Extract the (X, Y) coordinate from the center of the cell holding the provided text.  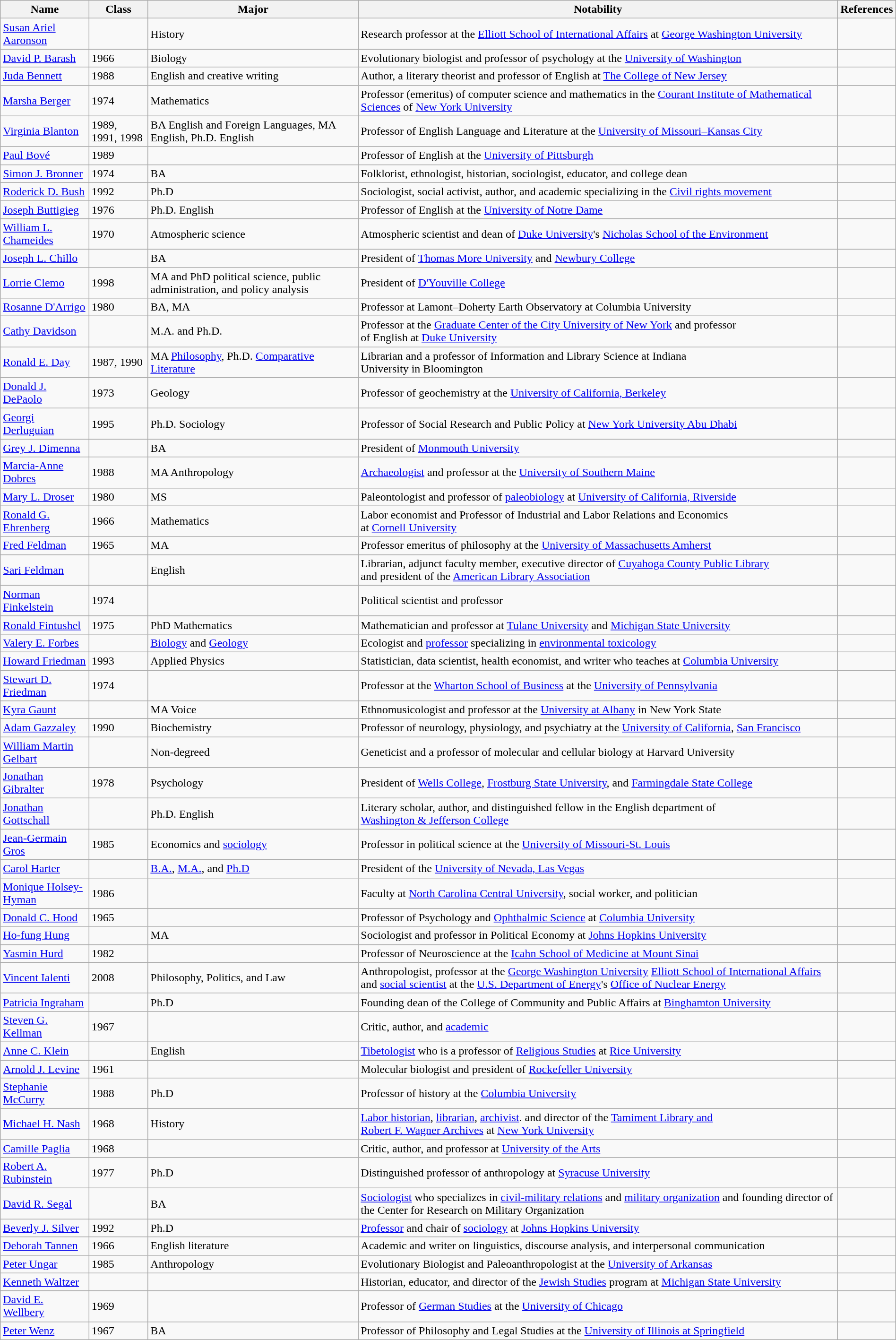
Marcia-Anne Dobres (44, 473)
Cathy Davidson (44, 332)
References (867, 9)
Paleontologist and professor of paleobiology at University of California, Riverside (598, 497)
Michael H. Nash (44, 1124)
Biology (253, 58)
Geneticist and a professor of molecular and cellular biology at Harvard University (598, 752)
Ronald G. Ehrenberg (44, 521)
Labor economist and Professor of Industrial and Labor Relations and Economicsat Cornell University (598, 521)
1978 (118, 783)
Beverly J. Silver (44, 1228)
1982 (118, 953)
Paul Bové (44, 156)
Librarian, adjunct faculty member, executive director of Cuyahoga County Public Libraryand president of the American Library Association (598, 570)
BA, MA (253, 307)
Atmospheric science (253, 233)
President of Thomas More University and Newbury College (598, 258)
Camille Paglia (44, 1149)
1973 (118, 393)
Professor and chair of sociology at Johns Hopkins University (598, 1228)
Valery E. Forbes (44, 643)
Juda Bennett (44, 76)
Sociologist, social activist, author, and academic specializing in the Civil rights movement (598, 191)
Applied Physics (253, 661)
Anne C. Klein (44, 1051)
Labor historian, librarian, archivist. and director of the Tamiment Library andRobert F. Wagner Archives at New York University (598, 1124)
Ph.D. Sociology (253, 424)
1987, 1990 (118, 362)
President of D'Youville College (598, 283)
1961 (118, 1069)
Donald J. DePaolo (44, 393)
Philosophy, Politics, and Law (253, 977)
Rosanne D'Arrigo (44, 307)
Virginia Blanton (44, 131)
MS (253, 497)
Professor of Social Research and Public Policy at New York University Abu Dhabi (598, 424)
William L. Chameides (44, 233)
M.A. and Ph.D. (253, 332)
Biochemistry (253, 728)
Monique Holsey-Hyman (44, 893)
Vincent Ialenti (44, 977)
Professor at Lamont–Doherty Earth Observatory at Columbia University (598, 307)
Faculty at North Carolina Central University, social worker, and politician (598, 893)
Founding dean of the College of Community and Public Affairs at Binghamton University (598, 1002)
Adam Gazzaley (44, 728)
Professor of English Language and Literature at the University of Missouri–Kansas City (598, 131)
President of Monmouth University (598, 448)
Kyra Gaunt (44, 710)
1986 (118, 893)
MA Voice (253, 710)
Statistician, data scientist, health economist, and writer who teaches at Columbia University (598, 661)
Jonathan Gibralter (44, 783)
Folklorist, ethnologist, historian, sociologist, educator, and college dean (598, 173)
Critic, author, and professor at University of the Arts (598, 1149)
MA Anthropology (253, 473)
Simon J. Bronner (44, 173)
MA and PhD political science, public administration, and policy analysis (253, 283)
Ronald Fintushel (44, 625)
Academic and writer on linguistics, discourse analysis, and interpersonal communication (598, 1246)
Professor of Neuroscience at the Icahn School of Medicine at Mount Sinai (598, 953)
Mathematician and professor at Tulane University and Michigan State University (598, 625)
Susan Ariel Aaronson (44, 34)
Deborah Tannen (44, 1246)
President of Wells College, Frostburg State University, and Farmingdale State College (598, 783)
Tibetologist who is a professor of Religious Studies at Rice University (598, 1051)
Sari Feldman (44, 570)
Anthropology (253, 1264)
1989 (118, 156)
Mary L. Droser (44, 497)
Ethnomusicologist and professor at the University at Albany in New York State (598, 710)
Professor of history at the Columbia University (598, 1094)
1990 (118, 728)
Peter Wenz (44, 1331)
B.A., M.A., and Ph.D (253, 869)
Jonathan Gottschall (44, 814)
Norman Finkelstein (44, 600)
Molecular biologist and president of Rockefeller University (598, 1069)
Professor of English at the University of Pittsburgh (598, 156)
Author, a literary theorist and professor of English at The College of New Jersey (598, 76)
Geology (253, 393)
Stephanie McCurry (44, 1094)
David R. Segal (44, 1203)
Robert A. Rubinstein (44, 1173)
English and creative writing (253, 76)
Jean-Germain Gros (44, 844)
Name (44, 9)
Evolutionary biologist and professor of psychology at the University of Washington (598, 58)
Joseph Buttigieg (44, 209)
Arnold J. Levine (44, 1069)
1975 (118, 625)
Lorrie Clemo (44, 283)
Biology and Geology (253, 643)
Professor of Psychology and Ophthalmic Science at Columbia University (598, 917)
Sociologist and professor in Political Economy at Johns Hopkins University (598, 935)
William Martin Gelbart (44, 752)
President of the University of Nevada, Las Vegas (598, 869)
1977 (118, 1173)
1998 (118, 283)
Non-degreed (253, 752)
PhD Mathematics (253, 625)
Psychology (253, 783)
Donald C. Hood (44, 917)
Professor of Philosophy and Legal Studies at the University of Illinois at Springfield (598, 1331)
Carol Harter (44, 869)
Evolutionary Biologist and Paleoanthropologist at the University of Arkansas (598, 1264)
2008 (118, 977)
Ho-fung Hung (44, 935)
Yasmin Hurd (44, 953)
Fred Feldman (44, 545)
Georgi Derluguian (44, 424)
Economics and sociology (253, 844)
Atmospheric scientist and dean of Duke University's Nicholas School of the Environment (598, 233)
Roderick D. Bush (44, 191)
Professor emeritus of philosophy at the University of Massachusetts Amherst (598, 545)
Major (253, 9)
English literature (253, 1246)
Ecologist and professor specializing in environmental toxicology (598, 643)
Notability (598, 9)
Class (118, 9)
Howard Friedman (44, 661)
Librarian and a professor of Information and Library Science at IndianaUniversity in Bloomington (598, 362)
MA Philosophy, Ph.D. Comparative Literature (253, 362)
1989, 1991, 1998 (118, 131)
Grey J. Dimenna (44, 448)
Peter Ungar (44, 1264)
Distinguished professor of anthropology at Syracuse University (598, 1173)
Steven G. Kellman (44, 1027)
Professor of German Studies at the University of Chicago (598, 1306)
Research professor at the Elliott School of International Affairs at George Washington University (598, 34)
BA English and Foreign Languages, MA English, Ph.D. English (253, 131)
Stewart D. Friedman (44, 685)
1970 (118, 233)
Literary scholar, author, and distinguished fellow in the English department ofWashington & Jefferson College (598, 814)
Professor in political science at the University of Missouri-St. Louis (598, 844)
Critic, author, and academic (598, 1027)
Professor of geochemistry at the University of California, Berkeley (598, 393)
Archaeologist and professor at the University of Southern Maine (598, 473)
Historian, educator, and director of the Jewish Studies program at Michigan State University (598, 1282)
Professor of neurology, physiology, and psychiatry at the University of California, San Francisco (598, 728)
David E. Wellbery (44, 1306)
1993 (118, 661)
Professor at the Graduate Center of the City University of New York and professorof English at Duke University (598, 332)
Professor at the Wharton School of Business at the University of Pennsylvania (598, 685)
Kenneth Waltzer (44, 1282)
Political scientist and professor (598, 600)
Ronald E. Day (44, 362)
1976 (118, 209)
1995 (118, 424)
Professor of English at the University of Notre Dame (598, 209)
David P. Barash (44, 58)
Professor (emeritus) of computer science and mathematics in the Courant Institute of Mathematical Sciences of New York University (598, 100)
Joseph L. Chillo (44, 258)
Marsha Berger (44, 100)
1969 (118, 1306)
Patricia Ingraham (44, 1002)
